Search for the cell housing the specified text and yield its (X, Y) center coordinate. 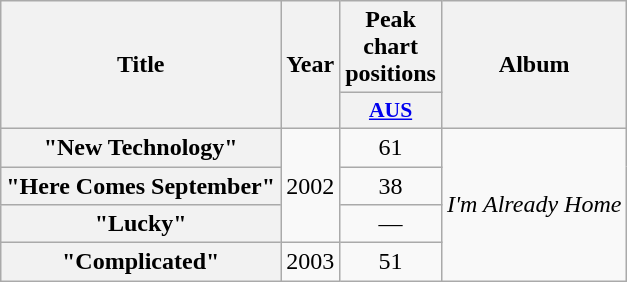
"New Technology" (141, 147)
Album (534, 65)
2003 (310, 262)
51 (391, 262)
Peak chart positions (391, 47)
— (391, 224)
"Complicated" (141, 262)
"Lucky" (141, 224)
61 (391, 147)
2002 (310, 185)
"Here Comes September" (141, 185)
Year (310, 65)
I'm Already Home (534, 204)
38 (391, 185)
AUS (391, 111)
Title (141, 65)
